Search for the cell housing the specified text and yield its (x, y) center coordinate. 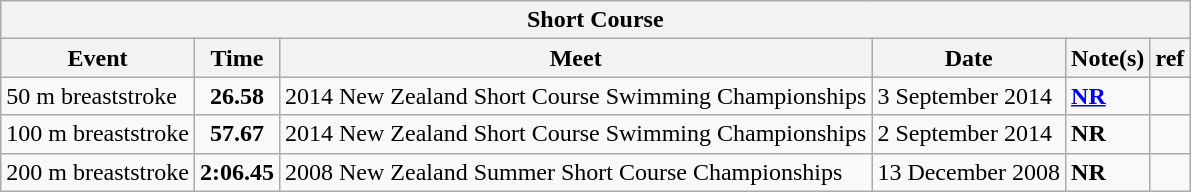
200 m breaststroke (98, 172)
2:06.45 (236, 172)
2 September 2014 (969, 134)
100 m breaststroke (98, 134)
2008 New Zealand Summer Short Course Championships (575, 172)
26.58 (236, 96)
Time (236, 58)
57.67 (236, 134)
ref (1170, 58)
13 December 2008 (969, 172)
Event (98, 58)
Short Course (596, 20)
Meet (575, 58)
Note(s) (1108, 58)
50 m breaststroke (98, 96)
Date (969, 58)
3 September 2014 (969, 96)
